Return [X, Y] of the center of cell containing provided text 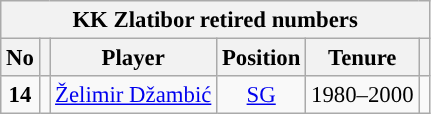
Tenure [362, 58]
KK Zlatibor retired numbers [216, 20]
14 [20, 95]
SG [262, 95]
Player [134, 58]
No [20, 58]
1980–2000 [362, 95]
Želimir Džambić [134, 95]
Position [262, 58]
